Search for the cell housing the specified text and yield its [X, Y] center coordinate. 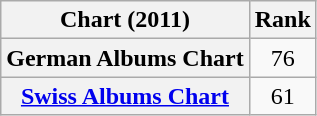
Chart (2011) [125, 20]
61 [282, 96]
German Albums Chart [125, 58]
Swiss Albums Chart [125, 96]
76 [282, 58]
Rank [282, 20]
